Return the [x, y] coordinate for the center point of the cell that contains the specified text.  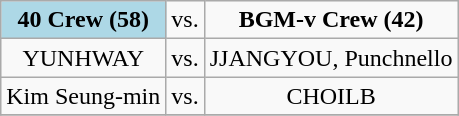
40 Crew (58) [84, 20]
JJANGYOU, Punchnello [331, 58]
CHOILB [331, 96]
YUNHWAY [84, 58]
BGM-v Crew (42) [331, 20]
Kim Seung-min [84, 96]
